From the cell containing the given text, extract its center point as (X, Y) coordinate. 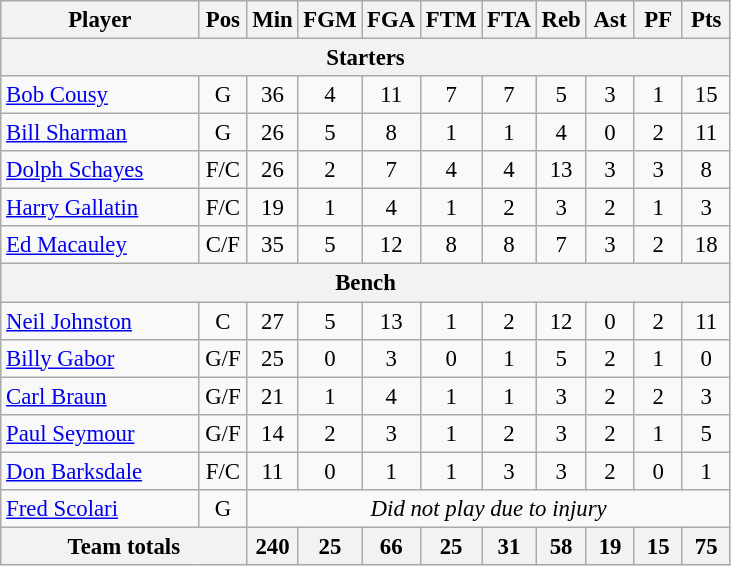
FTM (450, 20)
Starters (366, 58)
FGA (392, 20)
14 (272, 433)
C/F (223, 245)
Harry Gallatin (100, 208)
Bench (366, 283)
Pos (223, 20)
Ed Macauley (100, 245)
Did not play due to injury (488, 509)
FTA (509, 20)
Billy Gabor (100, 358)
Bill Sharman (100, 133)
Player (100, 20)
Team totals (124, 546)
58 (561, 546)
Paul Seymour (100, 433)
Fred Scolari (100, 509)
240 (272, 546)
PF (658, 20)
Reb (561, 20)
36 (272, 95)
Carl Braun (100, 396)
Pts (706, 20)
35 (272, 245)
Ast (610, 20)
31 (509, 546)
C (223, 321)
Bob Cousy (100, 95)
FGM (330, 20)
Dolph Schayes (100, 170)
75 (706, 546)
Don Barksdale (100, 471)
21 (272, 396)
18 (706, 245)
Min (272, 20)
Neil Johnston (100, 321)
27 (272, 321)
66 (392, 546)
